Search for the cell housing the specified text and yield its [x, y] center coordinate. 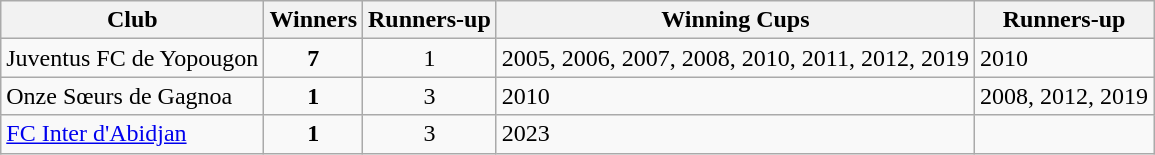
Winning Cups [735, 20]
Onze Sœurs de Gagnoa [132, 96]
Juventus FC de Yopougon [132, 58]
2023 [735, 134]
Club [132, 20]
2008, 2012, 2019 [1064, 96]
Winners [314, 20]
7 [314, 58]
2005, 2006, 2007, 2008, 2010, 2011, 2012, 2019 [735, 58]
FC Inter d'Abidjan [132, 134]
